Search for the cell housing the specified text and yield its [X, Y] center coordinate. 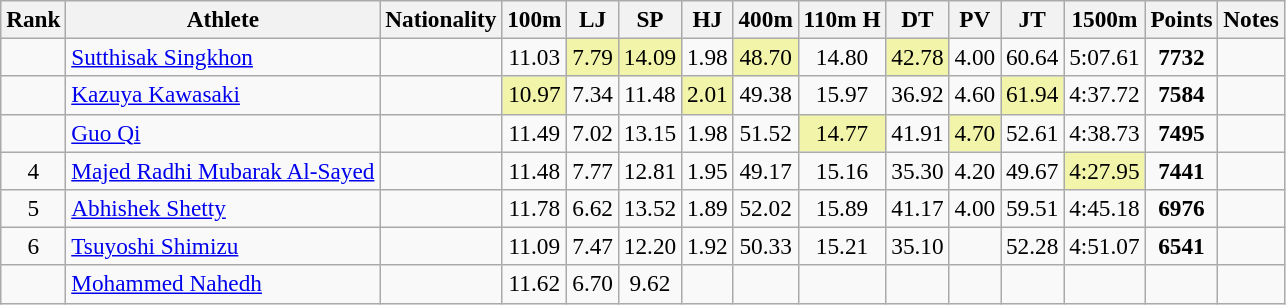
10.97 [534, 95]
2.01 [708, 95]
59.51 [1032, 208]
JT [1032, 19]
7.79 [593, 57]
400m [766, 19]
Points [1182, 19]
51.52 [766, 133]
LJ [593, 19]
52.02 [766, 208]
15.97 [842, 95]
14.80 [842, 57]
Majed Radhi Mubarak Al-Sayed [223, 170]
11.49 [534, 133]
110m H [842, 19]
49.67 [1032, 170]
11.09 [534, 246]
Mohammed Nahedh [223, 284]
4 [34, 170]
4.70 [975, 133]
15.21 [842, 246]
5 [34, 208]
13.52 [650, 208]
35.10 [918, 246]
6.70 [593, 284]
52.61 [1032, 133]
49.38 [766, 95]
Guo Qi [223, 133]
Sutthisak Singkhon [223, 57]
1.95 [708, 170]
61.94 [1032, 95]
11.03 [534, 57]
6.62 [593, 208]
7.02 [593, 133]
4.60 [975, 95]
100m [534, 19]
SP [650, 19]
6 [34, 246]
41.17 [918, 208]
52.28 [1032, 246]
5:07.61 [1104, 57]
36.92 [918, 95]
50.33 [766, 246]
7495 [1182, 133]
Athlete [223, 19]
4.20 [975, 170]
1.92 [708, 246]
42.78 [918, 57]
Abhishek Shetty [223, 208]
DT [918, 19]
PV [975, 19]
1.89 [708, 208]
7732 [1182, 57]
60.64 [1032, 57]
11.62 [534, 284]
6541 [1182, 246]
Notes [1251, 19]
12.20 [650, 246]
4:27.95 [1104, 170]
13.15 [650, 133]
Rank [34, 19]
12.81 [650, 170]
7.47 [593, 246]
48.70 [766, 57]
4:51.07 [1104, 246]
15.89 [842, 208]
15.16 [842, 170]
Tsuyoshi Shimizu [223, 246]
HJ [708, 19]
9.62 [650, 284]
6976 [1182, 208]
4:45.18 [1104, 208]
Nationality [441, 19]
11.78 [534, 208]
Kazuya Kawasaki [223, 95]
7.77 [593, 170]
7.34 [593, 95]
41.91 [918, 133]
4:38.73 [1104, 133]
14.77 [842, 133]
7584 [1182, 95]
14.09 [650, 57]
49.17 [766, 170]
7441 [1182, 170]
35.30 [918, 170]
4:37.72 [1104, 95]
1500m [1104, 19]
